Provide the (X, Y) coordinate of the cell's center where the given text is located.  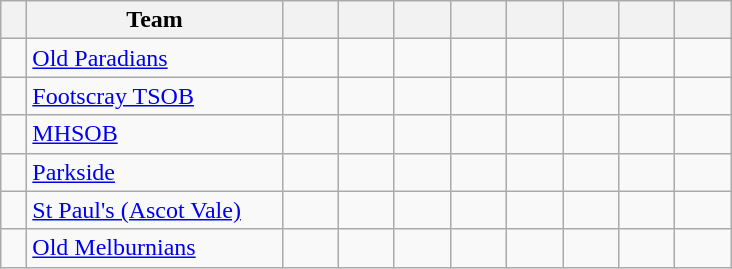
Team (155, 20)
Parkside (155, 172)
Old Melburnians (155, 248)
Footscray TSOB (155, 96)
St Paul's (Ascot Vale) (155, 210)
Old Paradians (155, 58)
MHSOB (155, 134)
